From the cell containing the given text, extract its center point as (x, y) coordinate. 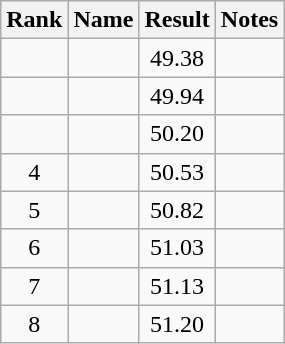
50.53 (177, 172)
49.94 (177, 96)
50.20 (177, 134)
Result (177, 20)
Rank (34, 20)
4 (34, 172)
6 (34, 248)
51.13 (177, 286)
5 (34, 210)
51.20 (177, 324)
51.03 (177, 248)
Name (104, 20)
50.82 (177, 210)
Notes (249, 20)
7 (34, 286)
8 (34, 324)
49.38 (177, 58)
